Search for the cell housing the specified text and yield its [x, y] center coordinate. 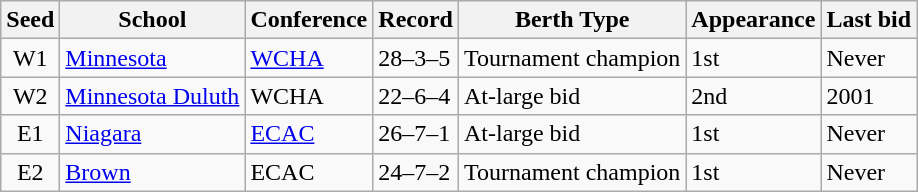
W1 [30, 58]
2nd [754, 96]
Record [416, 20]
Brown [152, 172]
Last bid [869, 20]
Seed [30, 20]
Conference [309, 20]
24–7–2 [416, 172]
2001 [869, 96]
School [152, 20]
22–6–4 [416, 96]
Minnesota [152, 58]
28–3–5 [416, 58]
W2 [30, 96]
Appearance [754, 20]
E1 [30, 134]
Minnesota Duluth [152, 96]
Niagara [152, 134]
26–7–1 [416, 134]
Berth Type [572, 20]
E2 [30, 172]
